Search for the cell housing the specified text and yield its (x, y) center coordinate. 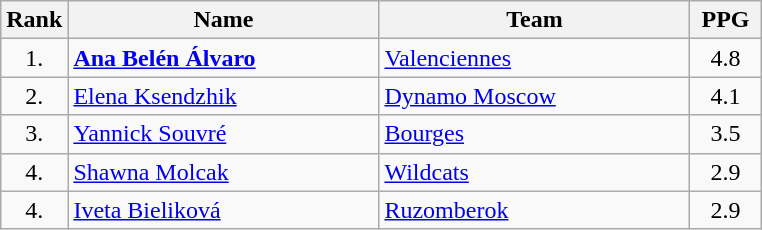
Dynamo Moscow (534, 96)
1. (34, 58)
Iveta Bieliková (224, 210)
2. (34, 96)
Shawna Molcak (224, 172)
4.1 (726, 96)
Ruzomberok (534, 210)
3.5 (726, 134)
3. (34, 134)
Elena Ksendzhik (224, 96)
Wildcats (534, 172)
Bourges (534, 134)
Yannick Souvré (224, 134)
4.8 (726, 58)
Rank (34, 20)
Name (224, 20)
PPG (726, 20)
Ana Belén Álvaro (224, 58)
Valenciennes (534, 58)
Team (534, 20)
